Provide the (x, y) coordinate of the cell's center where the given text is located.  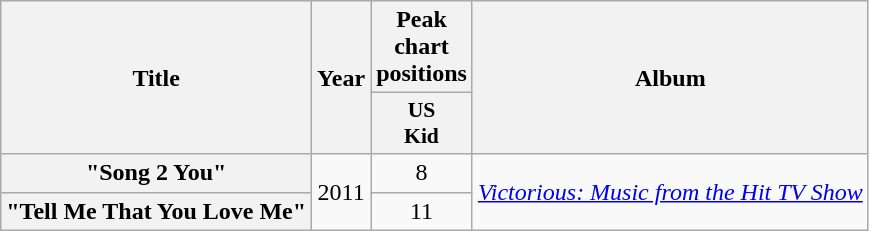
Album (670, 78)
2011 (342, 192)
USKid (422, 124)
"Song 2 You" (156, 173)
8 (422, 173)
Year (342, 78)
Victorious: Music from the Hit TV Show (670, 192)
"Tell Me That You Love Me" (156, 211)
Title (156, 78)
Peak chart positions (422, 47)
11 (422, 211)
